Capture the cell that displays the provided text and extract its [X, Y] central coordinate. 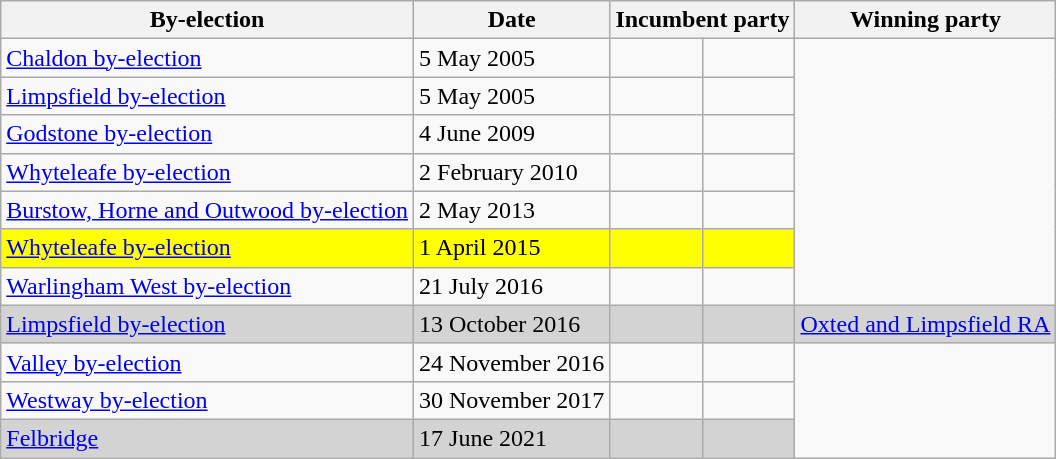
Valley by-election [208, 362]
21 July 2016 [512, 286]
24 November 2016 [512, 362]
2 February 2010 [512, 172]
13 October 2016 [512, 324]
Godstone by-election [208, 134]
By-election [208, 20]
Winning party [926, 20]
4 June 2009 [512, 134]
Chaldon by-election [208, 58]
Date [512, 20]
Incumbent party [702, 20]
17 June 2021 [512, 438]
2 May 2013 [512, 210]
Felbridge [208, 438]
Westway by-election [208, 400]
30 November 2017 [512, 400]
1 April 2015 [512, 248]
Burstow, Horne and Outwood by-election [208, 210]
Warlingham West by-election [208, 286]
Oxted and Limpsfield RA [926, 324]
